From the cell containing the given text, extract its center point as (x, y) coordinate. 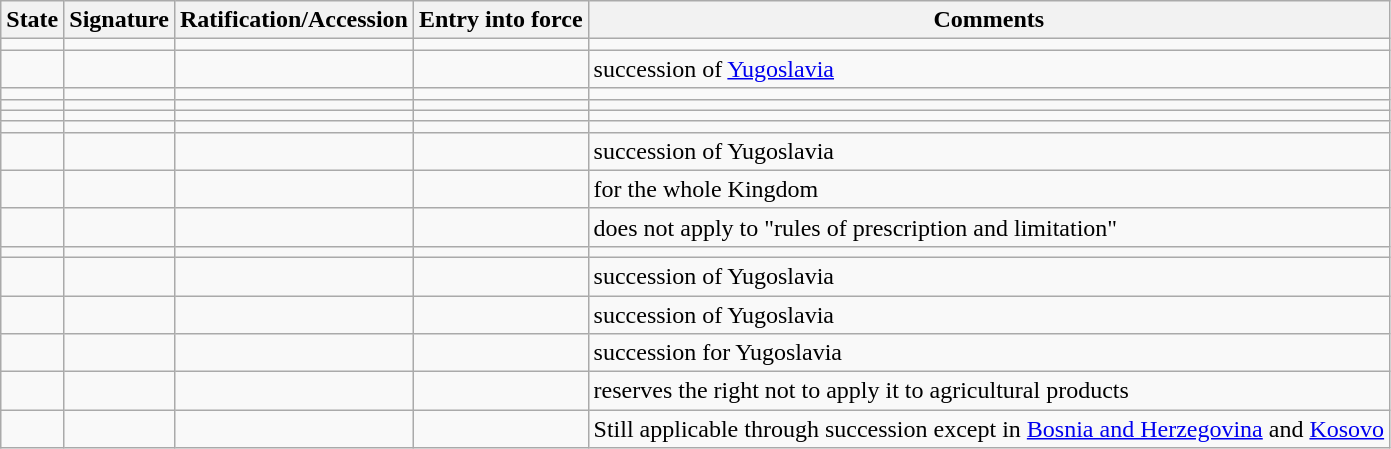
does not apply to "rules of prescription and limitation" (989, 227)
Ratification/Accession (294, 20)
succession for Yugoslavia (989, 353)
Still applicable through succession except in Bosnia and Herzegovina and Kosovo (989, 429)
Signature (120, 20)
Entry into force (500, 20)
State (32, 20)
for the whole Kingdom (989, 189)
Comments (989, 20)
reserves the right not to apply it to agricultural products (989, 391)
